Provide the (X, Y) coordinate of the cell's center where the given text is located.  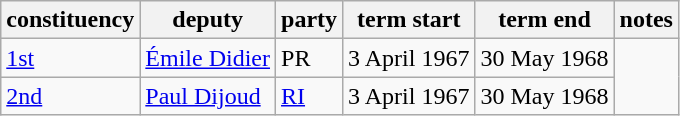
party (310, 20)
term end (544, 20)
2nd (70, 96)
RI (310, 96)
PR (310, 58)
constituency (70, 20)
1st (70, 58)
Paul Dijoud (208, 96)
term start (409, 20)
notes (646, 20)
Émile Didier (208, 58)
deputy (208, 20)
